Determine the [x, y] coordinate at the center of the cell enclosing the given text.  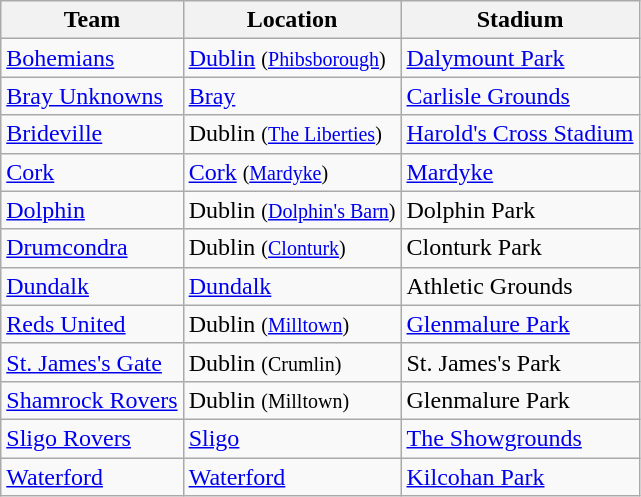
Clonturk Park [520, 248]
Kilcohan Park [520, 477]
Drumcondra [92, 248]
Shamrock Rovers [92, 400]
Dublin (Clonturk) [292, 248]
Cork (Mardyke) [292, 172]
Dolphin [92, 210]
Mardyke [520, 172]
Bray [292, 96]
Sligo Rovers [92, 438]
Location [292, 20]
Dalymount Park [520, 58]
Harold's Cross Stadium [520, 134]
Dublin (The Liberties) [292, 134]
St. James's Park [520, 362]
Dublin (Crumlin) [292, 362]
The Showgrounds [520, 438]
Cork [92, 172]
Sligo [292, 438]
Bray Unknowns [92, 96]
Dolphin Park [520, 210]
Dublin (Dolphin's Barn) [292, 210]
Reds United [92, 324]
Carlisle Grounds [520, 96]
Team [92, 20]
Stadium [520, 20]
Bohemians [92, 58]
Brideville [92, 134]
Athletic Grounds [520, 286]
Dublin (Phibsborough) [292, 58]
St. James's Gate [92, 362]
